For the text-containing cell, return its midpoint in (X, Y) coordinate format. 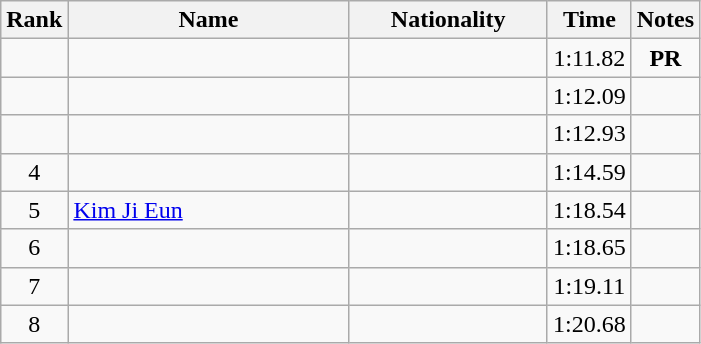
8 (34, 324)
Rank (34, 20)
PR (665, 58)
5 (34, 210)
Name (208, 20)
Nationality (448, 20)
1:18.65 (589, 248)
1:20.68 (589, 324)
1:14.59 (589, 172)
1:12.93 (589, 134)
1:18.54 (589, 210)
1:12.09 (589, 96)
1:19.11 (589, 286)
4 (34, 172)
Kim Ji Eun (208, 210)
Notes (665, 20)
7 (34, 286)
1:11.82 (589, 58)
Time (589, 20)
6 (34, 248)
